Search for the cell housing the specified text and yield its [X, Y] center coordinate. 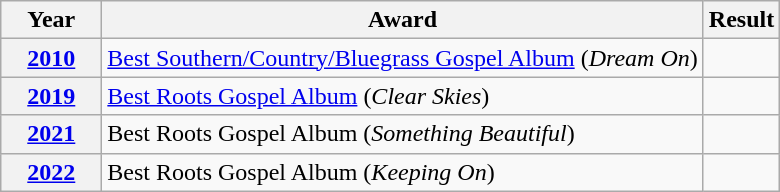
2022 [52, 172]
Best Roots Gospel Album (Keeping On) [402, 172]
Award [402, 20]
Best Roots Gospel Album (Something Beautiful) [402, 134]
Year [52, 20]
Best Southern/Country/Bluegrass Gospel Album (Dream On) [402, 58]
2010 [52, 58]
Result [741, 20]
2019 [52, 96]
Best Roots Gospel Album (Clear Skies) [402, 96]
2021 [52, 134]
